Locate the cell with the specified text and output its [X, Y] center coordinate. 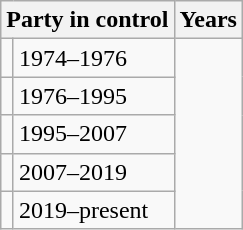
1995–2007 [94, 134]
Years [208, 20]
1974–1976 [94, 58]
2007–2019 [94, 172]
Party in control [88, 20]
2019–present [94, 210]
1976–1995 [94, 96]
